Output the [x, y] coordinate of the center of the cell containing the given text.  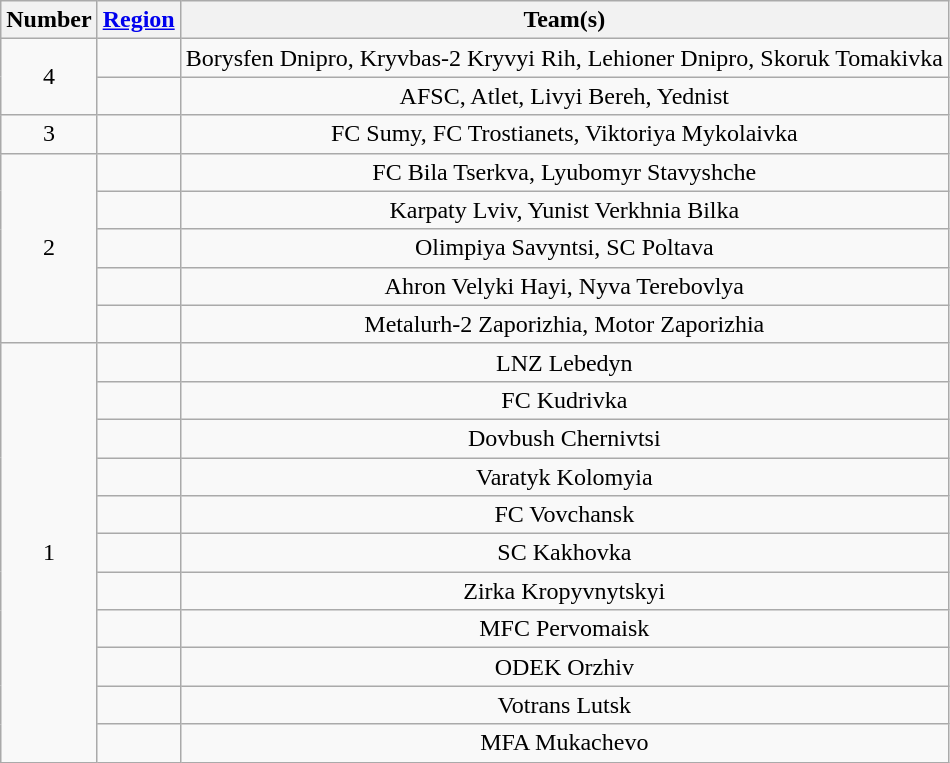
FC Kudrivka [564, 400]
Votrans Lutsk [564, 705]
Region [138, 20]
SC Kakhovka [564, 553]
1 [49, 552]
Metalurh-2 Zaporizhia, Motor Zaporizhia [564, 324]
Varatyk Kolomyia [564, 477]
Zirka Kropyvnytskyi [564, 591]
MFA Mukachevo [564, 743]
Borysfen Dnipro, Kryvbas-2 Kryvyi Rih, Lehioner Dnipro, Skoruk Tomakivka [564, 58]
Ahron Velyki Hayi, Nyva Terebovlya [564, 286]
Team(s) [564, 20]
Number [49, 20]
MFC Pervomaisk [564, 629]
FC Vovchansk [564, 515]
ODEK Orzhiv [564, 667]
2 [49, 248]
LNZ Lebedyn [564, 362]
3 [49, 134]
Dovbush Chernivtsi [564, 438]
FC Sumy, FC Trostianets, Viktoriya Mykolaivka [564, 134]
Karpaty Lviv, Yunist Verkhnia Bilka [564, 210]
Olimpiya Savyntsi, SC Poltava [564, 248]
FC Bila Tserkva, Lyubomyr Stavyshche [564, 172]
4 [49, 77]
AFSC, Atlet, Livyi Bereh, Yednist [564, 96]
